Identify which cell holds the provided text, then report its (x, y) central coordinate. 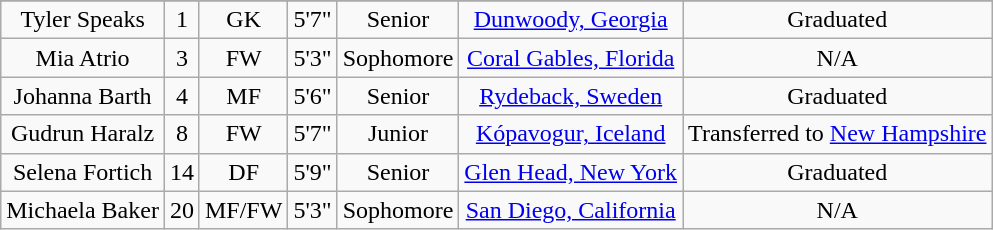
Johanna Barth (83, 96)
Gudrun Haralz (83, 134)
Tyler Speaks (83, 20)
Glen Head, New York (571, 172)
Dunwoody, Georgia (571, 20)
8 (182, 134)
MF (243, 96)
Mia Atrio (83, 58)
DF (243, 172)
San Diego, California (571, 210)
Rydeback, Sweden (571, 96)
Transferred to New Hampshire (838, 134)
4 (182, 96)
5'6" (312, 96)
Kópavogur, Iceland (571, 134)
Selena Fortich (83, 172)
14 (182, 172)
Coral Gables, Florida (571, 58)
1 (182, 20)
3 (182, 58)
5'9" (312, 172)
GK (243, 20)
Michaela Baker (83, 210)
Junior (398, 134)
MF/FW (243, 210)
20 (182, 210)
